Pinpoint the cell where the given text exists, returning its (x, y) midpoint coordinate. 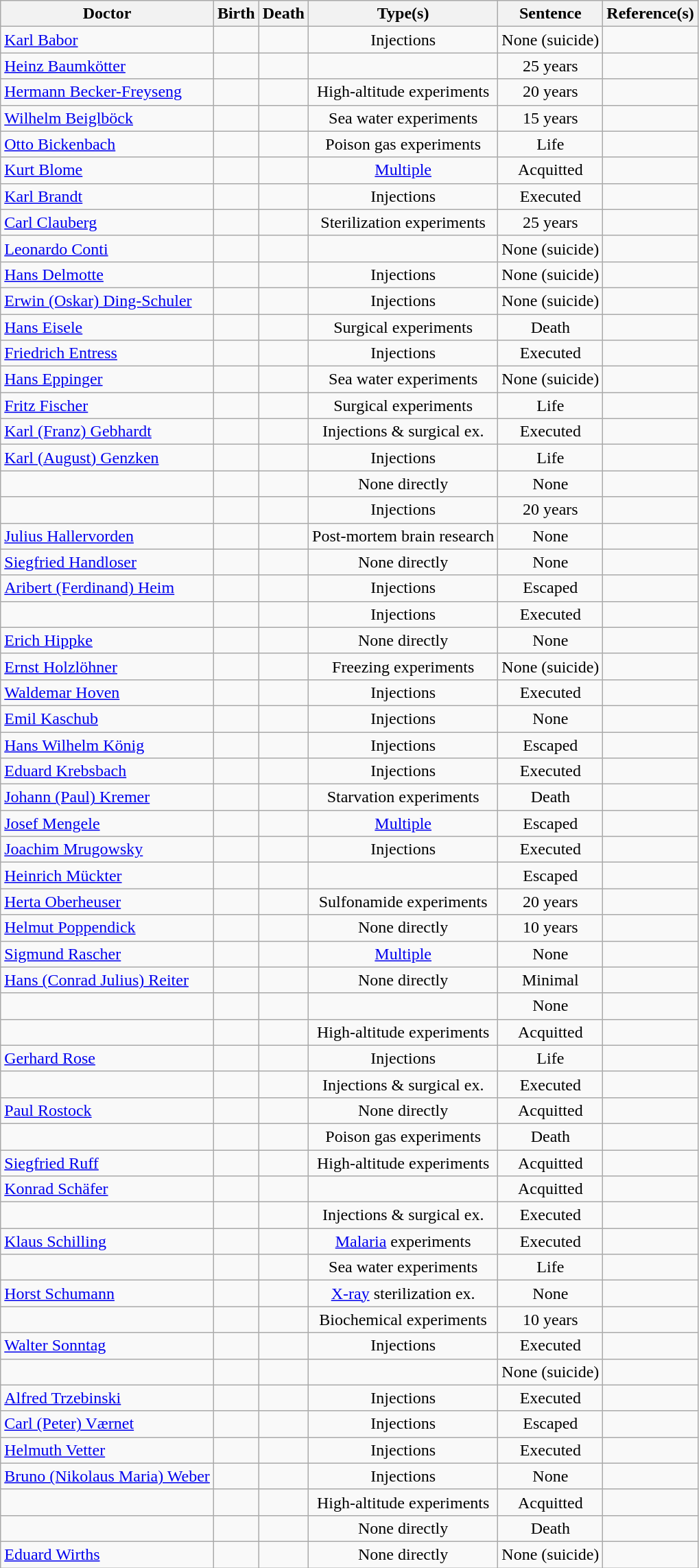
Waldemar Hoven (107, 692)
Eduard Krebsbach (107, 771)
Malaria experiments (403, 1241)
Hermann Becker-Freyseng (107, 92)
Reference(s) (650, 14)
Friedrich Entress (107, 353)
Leonardo Conti (107, 248)
Sentence (550, 14)
Eduard Wirths (107, 1554)
Siegfried Ruff (107, 1163)
Erwin (Oskar) Ding-Schuler (107, 301)
Julius Hallervorden (107, 536)
Siegfried Handloser (107, 562)
Karl (August) Genzken (107, 458)
Freezing experiments (403, 666)
Starvation experiments (403, 797)
Kurt Blome (107, 170)
Konrad Schäfer (107, 1189)
Hans Delmotte (107, 274)
Johann (Paul) Kremer (107, 797)
Helmut Poppendick (107, 928)
Birth (236, 14)
Carl Clauberg (107, 222)
Gerhard Rose (107, 1058)
Biochemical experiments (403, 1320)
Helmuth Vetter (107, 1450)
Hans Wilhelm König (107, 745)
Karl Brandt (107, 196)
Wilhelm Beiglböck (107, 118)
Minimal (550, 980)
Fritz Fischer (107, 406)
Heinrich Mückter (107, 876)
Alfred Trzebinski (107, 1398)
Heinz Baumkötter (107, 66)
Herta Oberheuser (107, 902)
Doctor (107, 14)
Emil Kaschub (107, 718)
15 years (550, 118)
Type(s) (403, 14)
Hans Eppinger (107, 379)
Joachim Mrugowsky (107, 850)
Hans Eisele (107, 327)
Walter Sonntag (107, 1346)
Sigmund Rascher (107, 954)
Paul Rostock (107, 1110)
Carl (Peter) Værnet (107, 1424)
Horst Schumann (107, 1294)
Aribert (Ferdinand) Heim (107, 588)
Josef Mengele (107, 823)
Erich Hippke (107, 640)
Bruno (Nikolaus Maria) Weber (107, 1476)
Sterilization experiments (403, 222)
Otto Bickenbach (107, 144)
Hans (Conrad Julius) Reiter (107, 980)
X-ray sterilization ex. (403, 1294)
Sulfonamide experiments (403, 902)
Klaus Schilling (107, 1241)
Karl (Franz) Gebhardt (107, 432)
Ernst Holzlöhner (107, 666)
Post-mortem brain research (403, 536)
Karl Babor (107, 40)
